Pinpoint the cell where the given text exists, returning its (x, y) midpoint coordinate. 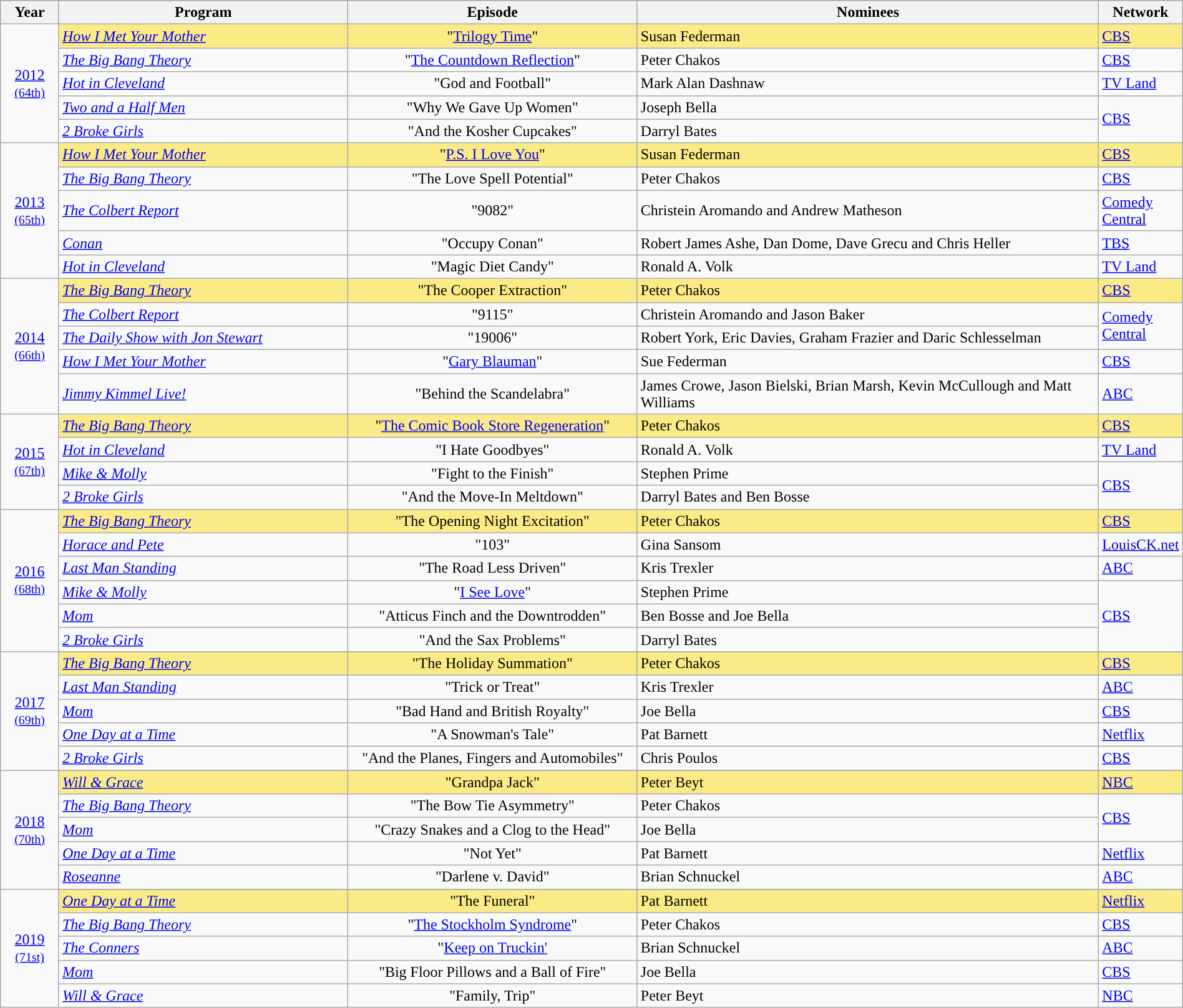
"The Holiday Summation" (492, 663)
"Family, Trip" (492, 996)
"The Road Less Driven" (492, 568)
"Crazy Snakes and a Clog to the Head" (492, 830)
"Grandpa Jack" (492, 782)
"The Countdown Reflection" (492, 60)
Ben Bosse and Joe Bella (868, 616)
"P.S. I Love You" (492, 155)
2014(66th) (30, 346)
Christein Aromando and Andrew Matheson (868, 211)
"Occupy Conan" (492, 243)
Robert York, Eric Davies, Graham Frazier and Daric Schlesselman (868, 338)
"Bad Hand and British Royalty" (492, 710)
"Magic Diet Candy" (492, 266)
Program (203, 12)
2016(68th) (30, 580)
"The Bow Tie Asymmetry" (492, 806)
"A Snowman's Tale" (492, 735)
"Behind the Scandelabra" (492, 394)
The Daily Show with Jon Stewart (203, 338)
TBS (1141, 243)
LouisCK.net (1141, 545)
"19006" (492, 338)
2018(70th) (30, 830)
"God and Football" (492, 84)
2015(67th) (30, 462)
"I See Love" (492, 592)
Two and a Half Men (203, 107)
"Gary Blauman" (492, 362)
"And the Planes, Fingers and Automobiles" (492, 758)
"103" (492, 545)
James Crowe, Jason Bielski, Brian Marsh, Kevin McCullough and Matt Williams (868, 394)
Horace and Pete (203, 545)
"Big Floor Pillows and a Ball of Fire" (492, 972)
"I Hate Goodbyes" (492, 450)
"The Comic Book Store Regeneration" (492, 426)
"Fight to the Finish" (492, 473)
Conan (203, 243)
"9082" (492, 211)
"And the Move-In Meltdown" (492, 497)
Chris Poulos (868, 758)
2013(65th) (30, 211)
Christein Aromando and Jason Baker (868, 314)
"And the Kosher Cupcakes" (492, 131)
Joseph Bella (868, 107)
The Conners (203, 948)
"The Funeral" (492, 901)
2019(71st) (30, 948)
"9115" (492, 314)
Roseanne (203, 877)
Robert James Ashe, Dan Dome, Dave Grecu and Chris Heller (868, 243)
2017(69th) (30, 710)
Nominees (868, 12)
"Trick or Treat" (492, 687)
Year (30, 12)
Mark Alan Dashnaw (868, 84)
"Keep on Truckin' (492, 948)
"The Love Spell Potential" (492, 178)
Episode (492, 12)
"And the Sax Problems" (492, 639)
Network (1141, 12)
"Not Yet" (492, 853)
"The Cooper Extraction" (492, 290)
"Why We Gave Up Women" (492, 107)
Sue Federman (868, 362)
Jimmy Kimmel Live! (203, 394)
Darryl Bates and Ben Bosse (868, 497)
Gina Sansom (868, 545)
"Atticus Finch and the Downtrodden" (492, 616)
2012(64th) (30, 84)
"The Stockholm Syndrome" (492, 924)
"Darlene v. David" (492, 877)
"Trilogy Time" (492, 36)
"The Opening Night Excitation" (492, 521)
